Identify which cell holds the provided text, then report its [X, Y] central coordinate. 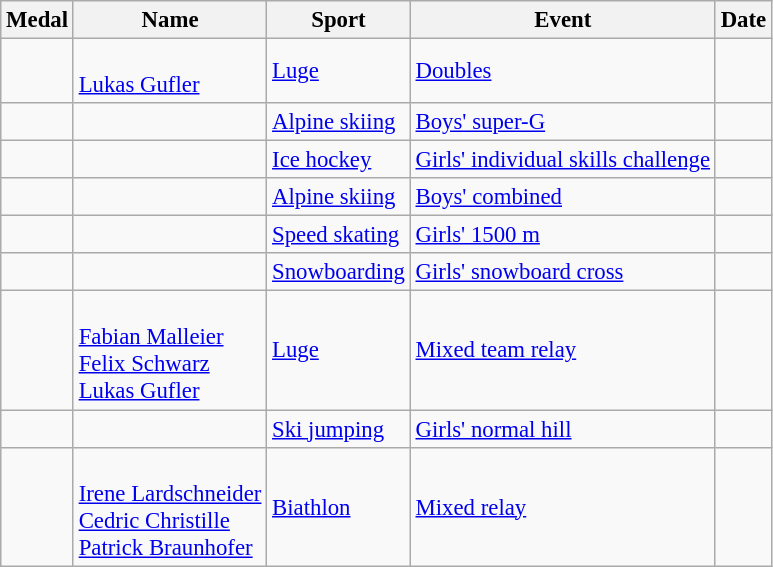
Medal [38, 20]
Girls' 1500 m [562, 235]
Doubles [562, 72]
Fabian MalleierFelix SchwarzLukas Gufler [170, 350]
Event [562, 20]
Girls' normal hill [562, 429]
Date [743, 20]
Mixed team relay [562, 350]
Speed skating [338, 235]
Biathlon [338, 506]
Sport [338, 20]
Boys' combined [562, 197]
Mixed relay [562, 506]
Name [170, 20]
Irene LardschneiderCedric ChristillePatrick Braunhofer [170, 506]
Boys' super-G [562, 122]
Girls' snowboard cross [562, 273]
Snowboarding [338, 273]
Lukas Gufler [170, 72]
Girls' individual skills challenge [562, 160]
Ski jumping [338, 429]
Ice hockey [338, 160]
